Return the [x, y] coordinate for the center point of the cell that contains the specified text.  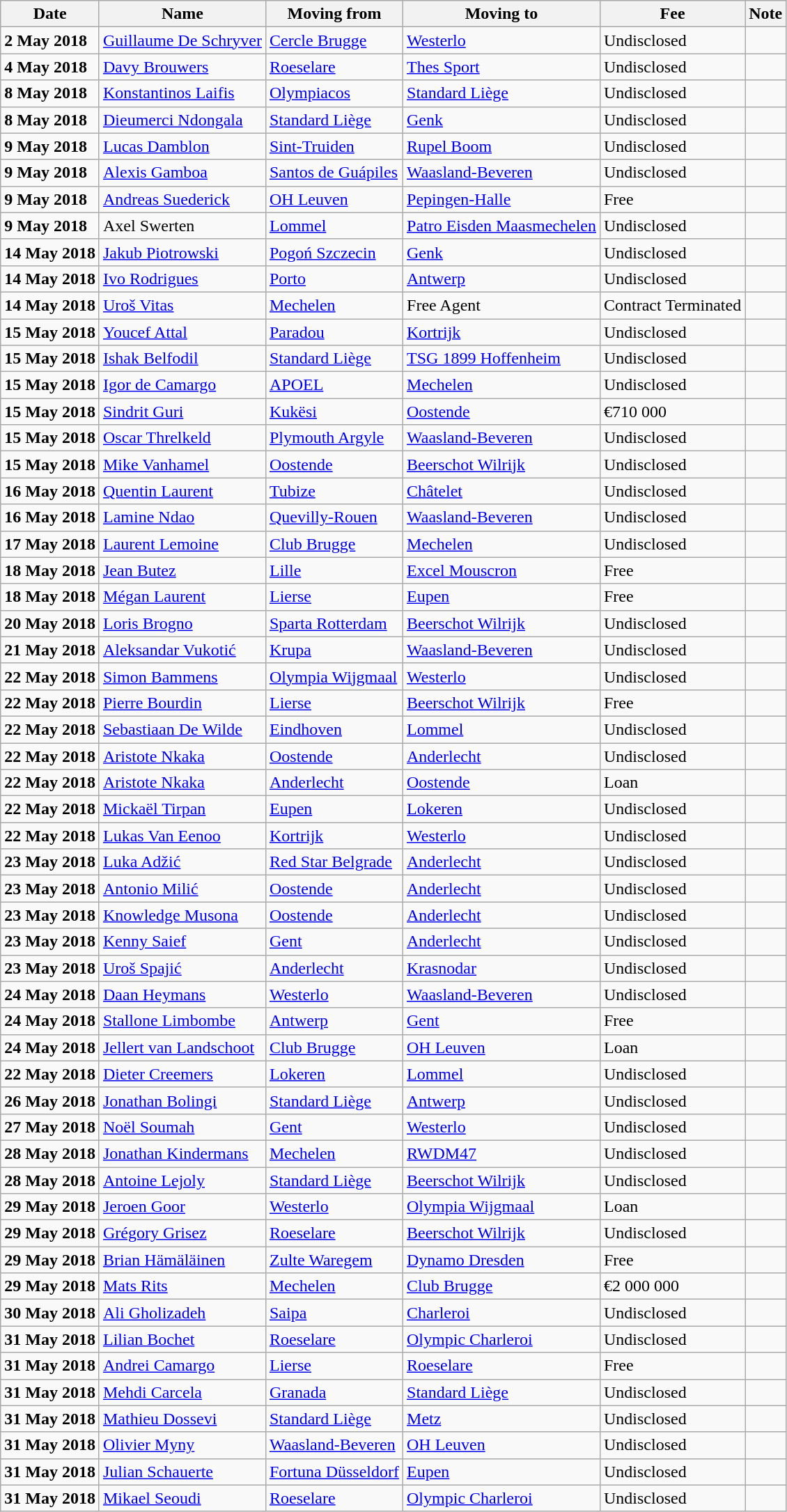
TSG 1899 Hoffenheim [501, 359]
Metz [501, 1419]
Note [766, 14]
Luka Adžić [182, 862]
Brian Hämäläinen [182, 1260]
Moving to [501, 14]
Pogoń Szczecin [334, 252]
Ali Gholizadeh [182, 1313]
Mehdi Carcela [182, 1392]
Antonio Milić [182, 889]
Uroš Vitas [182, 305]
Saipa [334, 1313]
RWDM47 [501, 1153]
Knowledge Musona [182, 915]
Olympiacos [334, 93]
20 May 2018 [50, 623]
Kukësi [334, 412]
26 May 2018 [50, 1100]
Konstantinos Laifis [182, 93]
Rupel Boom [501, 146]
2 May 2018 [50, 40]
Kenny Saief [182, 942]
Sparta Rotterdam [334, 623]
Sindrit Guri [182, 412]
Pierre Bourdin [182, 703]
Lamine Ndao [182, 517]
Jeroen Goor [182, 1207]
Mickaël Tirpan [182, 809]
Lukas Van Eenoo [182, 836]
€710 000 [672, 412]
Ivo Rodrigues [182, 279]
Simon Bammens [182, 676]
Lucas Damblon [182, 146]
Cercle Brugge [334, 40]
Moving from [334, 14]
Excel Mouscron [501, 570]
Andreas Suederick [182, 199]
Tubize [334, 491]
Aleksandar Vukotić [182, 650]
Andrei Camargo [182, 1366]
Contract Terminated [672, 305]
30 May 2018 [50, 1313]
Quevilly-Rouen [334, 517]
4 May 2018 [50, 67]
Sint-Truiden [334, 146]
Daan Heymans [182, 995]
Laurent Lemoine [182, 544]
Axel Swerten [182, 226]
Châtelet [501, 491]
Dieter Creemers [182, 1074]
Mikael Seoudi [182, 1498]
27 May 2018 [50, 1127]
Paradou [334, 332]
Oscar Threlkeld [182, 438]
Quentin Laurent [182, 491]
21 May 2018 [50, 650]
Granada [334, 1392]
Antoine Lejoly [182, 1180]
Youcef Attal [182, 332]
Jakub Piotrowski [182, 252]
17 May 2018 [50, 544]
Lilian Bochet [182, 1339]
Mike Vanhamel [182, 465]
Mégan Laurent [182, 597]
Jean Butez [182, 570]
Thes Sport [501, 67]
Plymouth Argyle [334, 438]
Jonathan Bolingi [182, 1100]
Davy Brouwers [182, 67]
Eindhoven [334, 729]
Date [50, 14]
Julian Schauerte [182, 1472]
Grégory Grisez [182, 1233]
Porto [334, 279]
Uroš Spajić [182, 968]
€2 000 000 [672, 1286]
Patro Eisden Maasmechelen [501, 226]
Krasnodar [501, 968]
Dynamo Dresden [501, 1260]
Olivier Myny [182, 1445]
Name [182, 14]
Pepingen-Halle [501, 199]
Dieumerci Ndongala [182, 120]
Loris Brogno [182, 623]
Mathieu Dossevi [182, 1419]
Charleroi [501, 1313]
Alexis Gamboa [182, 173]
Krupa [334, 650]
Ishak Belfodil [182, 359]
Sebastiaan De Wilde [182, 729]
Stallone Limbombe [182, 1021]
Santos de Guápiles [334, 173]
Fee [672, 14]
Jonathan Kindermans [182, 1153]
Noël Soumah [182, 1127]
Igor de Camargo [182, 385]
APOEL [334, 385]
Mats Rits [182, 1286]
Guillaume De Schryver [182, 40]
Zulte Waregem [334, 1260]
Free Agent [501, 305]
Red Star Belgrade [334, 862]
Lille [334, 570]
Jellert van Landschoot [182, 1047]
Fortuna Düsseldorf [334, 1472]
